For the text-containing cell, return its midpoint in [X, Y] coordinate format. 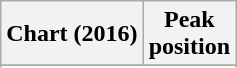
Chart (2016) [72, 34]
Peakposition [189, 34]
